Extract the [X, Y] coordinate from the center of the cell holding the provided text.  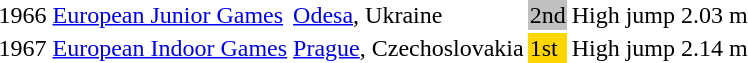
European Indoor Games [170, 48]
2nd [548, 15]
Prague, Czechoslovakia [409, 48]
1st [548, 48]
Odesa, Ukraine [409, 15]
European Junior Games [170, 15]
